From the cell containing the given text, extract its center point as (x, y) coordinate. 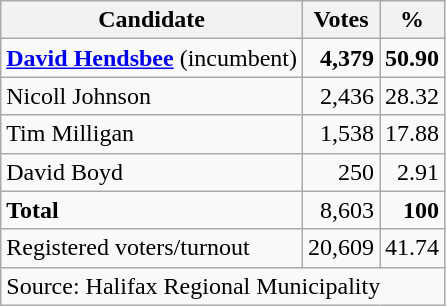
50.90 (412, 58)
2.91 (412, 172)
Nicoll Johnson (152, 96)
41.74 (412, 248)
17.88 (412, 134)
100 (412, 210)
Votes (340, 20)
28.32 (412, 96)
Registered voters/turnout (152, 248)
250 (340, 172)
% (412, 20)
8,603 (340, 210)
20,609 (340, 248)
Source: Halifax Regional Municipality (223, 286)
1,538 (340, 134)
Tim Milligan (152, 134)
David Hendsbee (incumbent) (152, 58)
4,379 (340, 58)
David Boyd (152, 172)
Candidate (152, 20)
Total (152, 210)
2,436 (340, 96)
